Return [x, y] of the center of cell containing provided text 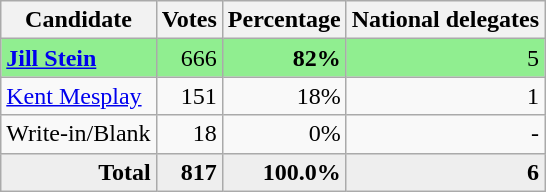
82% [284, 58]
National delegates [445, 20]
1 [445, 96]
Jill Stein [78, 58]
6 [445, 172]
18 [189, 134]
100.0% [284, 172]
Votes [189, 20]
Candidate [78, 20]
151 [189, 96]
817 [189, 172]
Write-in/Blank [78, 134]
666 [189, 58]
18% [284, 96]
- [445, 134]
Percentage [284, 20]
5 [445, 58]
Kent Mesplay [78, 96]
Total [78, 172]
0% [284, 134]
